Return the (x, y) coordinate for the center point of the cell that contains the specified text.  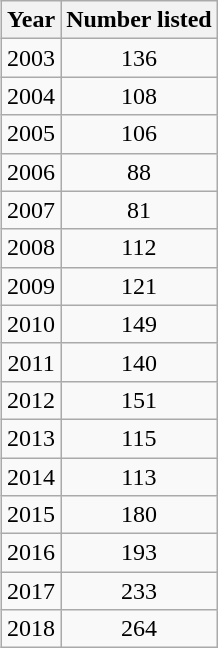
Number listed (140, 20)
2017 (32, 591)
113 (140, 477)
2016 (32, 553)
233 (140, 591)
136 (140, 58)
88 (140, 172)
2008 (32, 248)
2010 (32, 324)
2009 (32, 286)
106 (140, 134)
2013 (32, 438)
2006 (32, 172)
112 (140, 248)
2007 (32, 210)
140 (140, 362)
2005 (32, 134)
2014 (32, 477)
2018 (32, 629)
193 (140, 553)
115 (140, 438)
2004 (32, 96)
2011 (32, 362)
108 (140, 96)
121 (140, 286)
2015 (32, 515)
149 (140, 324)
180 (140, 515)
2003 (32, 58)
2012 (32, 400)
81 (140, 210)
151 (140, 400)
Year (32, 20)
264 (140, 629)
